Detect which cell encompasses the target text, then output its (x, y) center coordinate. 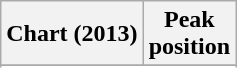
Chart (2013) (72, 34)
Peakposition (189, 34)
